Locate the cell with the specified text and output its (x, y) center coordinate. 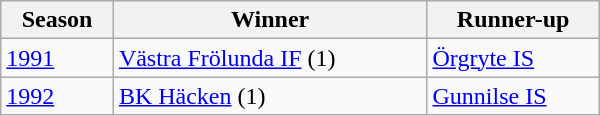
BK Häcken (1) (270, 96)
1991 (58, 58)
Örgryte IS (513, 58)
1992 (58, 96)
Västra Frölunda IF (1) (270, 58)
Season (58, 20)
Runner-up (513, 20)
Winner (270, 20)
Gunnilse IS (513, 96)
